Search for the cell housing the specified text and yield its (x, y) center coordinate. 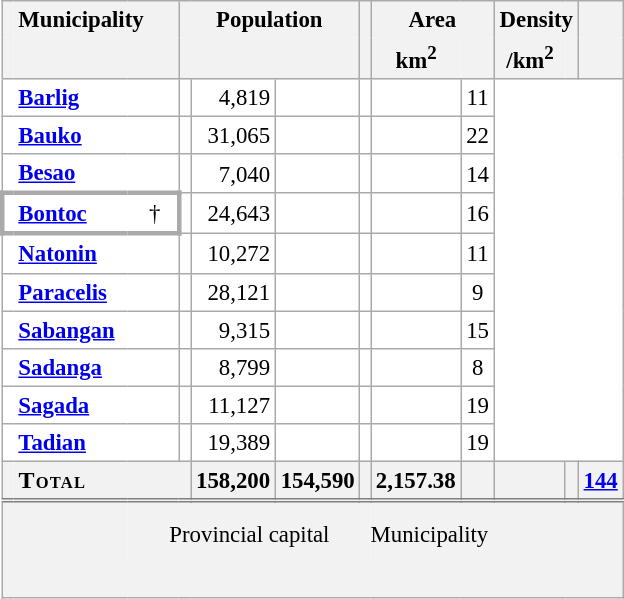
2,157.38 (416, 481)
22 (478, 136)
Barlig (96, 98)
31,065 (234, 136)
Bontoc (71, 214)
10,272 (234, 254)
Paracelis (96, 292)
Sagada (96, 405)
Sabangan (96, 330)
Provincial capital (249, 533)
km2 (416, 58)
15 (478, 330)
Natonin (96, 254)
Area (433, 20)
24,643 (234, 214)
Tadian (96, 442)
9 (478, 292)
9,315 (234, 330)
8,799 (234, 367)
19,389 (234, 442)
144 (600, 481)
8 (478, 367)
158,200 (234, 481)
Bauko (96, 136)
Besao (96, 174)
7,040 (234, 174)
4,819 (234, 98)
Sadanga (96, 367)
11,127 (234, 405)
† (153, 214)
Density (536, 20)
16 (478, 214)
14 (478, 174)
Population (270, 20)
/km2 (530, 58)
154,590 (318, 481)
28,121 (234, 292)
Total (102, 481)
